Pinpoint the cell where the given text exists, returning its [X, Y] midpoint coordinate. 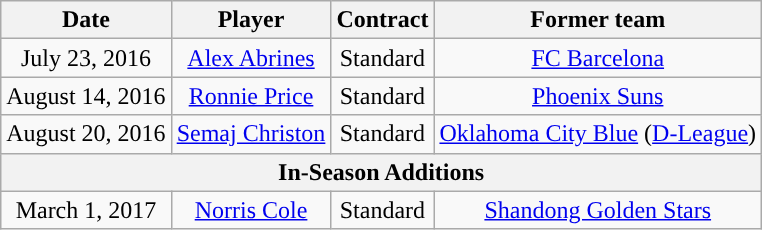
In-Season Additions [382, 172]
FC Barcelona [598, 58]
Semaj Christon [251, 134]
Shandong Golden Stars [598, 210]
Norris Cole [251, 210]
August 14, 2016 [86, 96]
Date [86, 20]
Former team [598, 20]
Alex Abrines [251, 58]
Contract [382, 20]
March 1, 2017 [86, 210]
August 20, 2016 [86, 134]
Phoenix Suns [598, 96]
July 23, 2016 [86, 58]
Oklahoma City Blue (D-League) [598, 134]
Player [251, 20]
Ronnie Price [251, 96]
